Find where the given text appears and provide that cell's center as (x, y) coordinate. 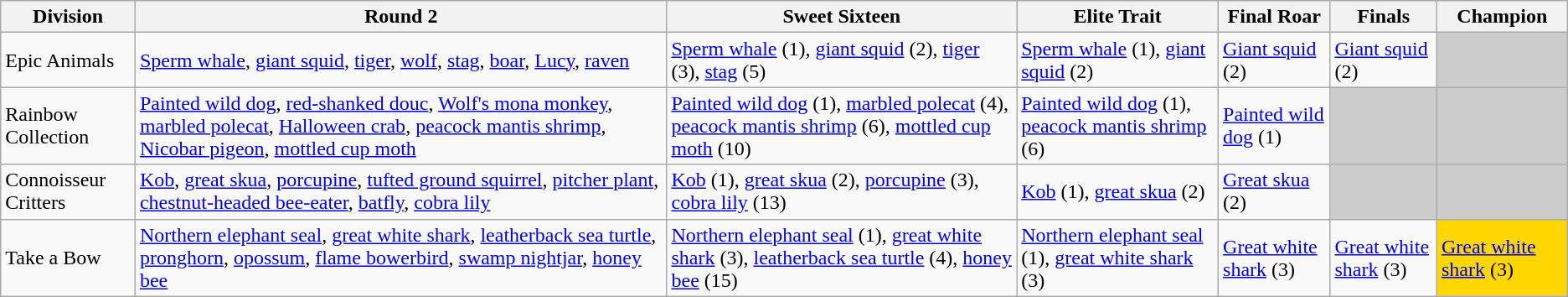
Painted wild dog (1), marbled polecat (4), peacock mantis shrimp (6), mottled cup moth (10) (842, 126)
Take a Bow (69, 258)
Division (69, 17)
Epic Animals (69, 60)
Connoisseur Critters (69, 191)
Final Roar (1275, 17)
Sperm whale (1), giant squid (2), tiger (3), stag (5) (842, 60)
Elite Trait (1117, 17)
Sweet Sixteen (842, 17)
Sperm whale, giant squid, tiger, wolf, stag, boar, Lucy, raven (400, 60)
Rainbow Collection (69, 126)
Great skua (2) (1275, 191)
Sperm whale (1), giant squid (2) (1117, 60)
Northern elephant seal, great white shark, leatherback sea turtle, pronghorn, opossum, flame bowerbird, swamp nightjar, honey bee (400, 258)
Painted wild dog, red-shanked douc, Wolf's mona monkey, marbled polecat, Halloween crab, peacock mantis shrimp, Nicobar pigeon, mottled cup moth (400, 126)
Northern elephant seal (1), great white shark (3), leatherback sea turtle (4), honey bee (15) (842, 258)
Northern elephant seal (1), great white shark (3) (1117, 258)
Painted wild dog (1), peacock mantis shrimp (6) (1117, 126)
Round 2 (400, 17)
Kob, great skua, porcupine, tufted ground squirrel, pitcher plant, chestnut-headed bee-eater, batfly, cobra lily (400, 191)
Finals (1384, 17)
Kob (1), great skua (2) (1117, 191)
Kob (1), great skua (2), porcupine (3), cobra lily (13) (842, 191)
Painted wild dog (1) (1275, 126)
Champion (1502, 17)
